Scan for the cell matching the given text and deliver its (X, Y) coordinate at center. 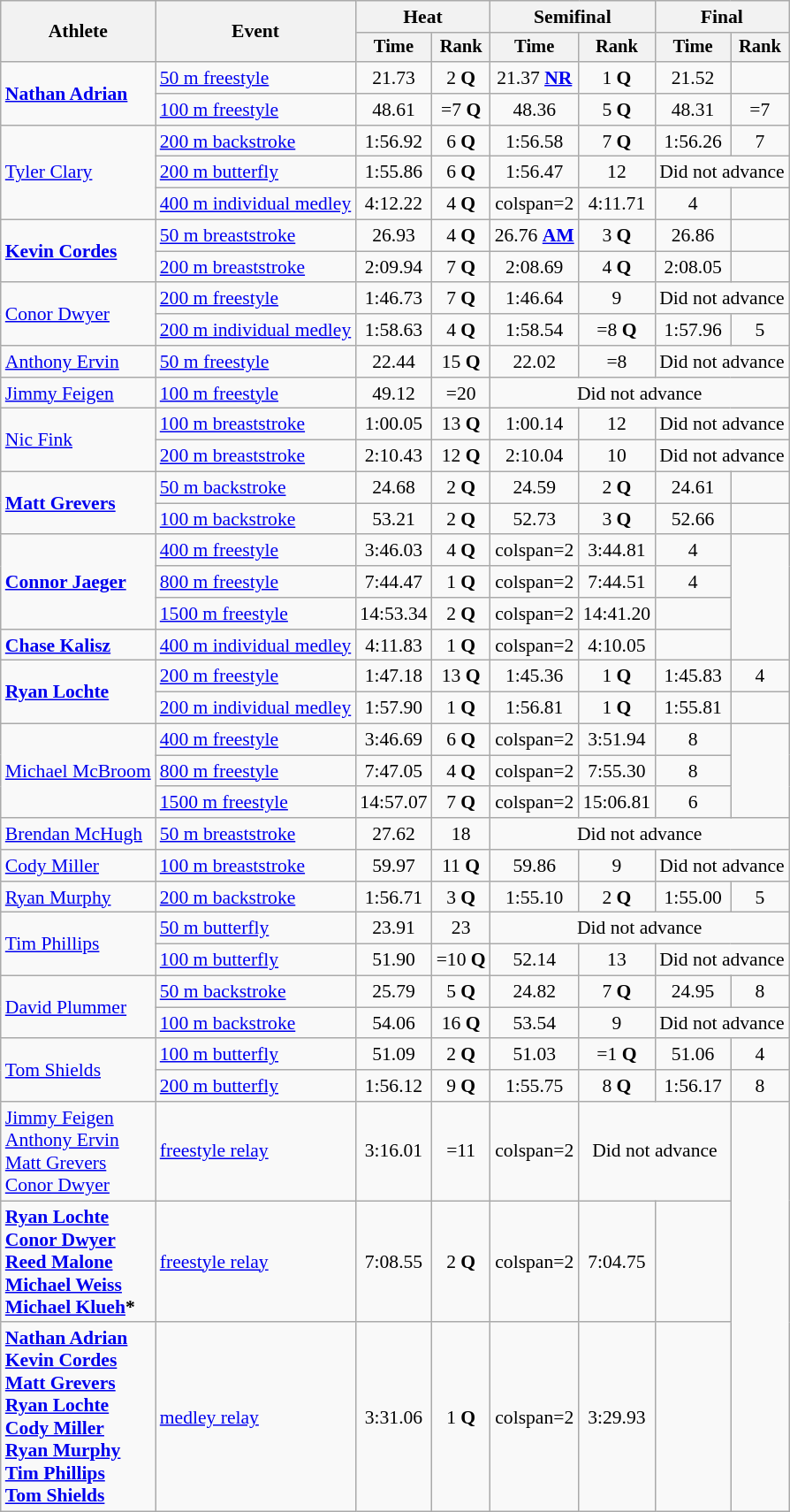
Chase Kalisz (78, 645)
53.54 (535, 1023)
1:55.10 (535, 897)
51.03 (535, 1055)
3:16.01 (393, 1151)
3:29.93 (617, 1417)
15:06.81 (617, 803)
David Plummer (78, 1008)
8 Q (617, 1086)
1:56.58 (535, 141)
1:46.73 (393, 299)
4:11.71 (617, 204)
26.86 (693, 236)
14:41.20 (617, 614)
25.79 (393, 992)
Ryan Murphy (78, 897)
59.86 (535, 866)
9 Q (461, 1086)
10 (617, 456)
22.44 (393, 362)
1:55.86 (393, 172)
1:56.47 (535, 172)
24.82 (535, 992)
52.73 (535, 519)
6 (693, 803)
48.36 (535, 110)
1:56.26 (693, 141)
=20 (461, 393)
1:00.14 (535, 424)
24.68 (393, 488)
1:55.00 (693, 897)
Brendan McHugh (78, 834)
21.37 NR (535, 78)
Tyler Clary (78, 173)
Jimmy FeigenAnthony ErvinMatt GreversConor Dwyer (78, 1151)
Ryan Lochte (78, 691)
54.06 (393, 1023)
Matt Grevers (78, 504)
1:47.18 (393, 676)
Kevin Cordes (78, 251)
Nic Fink (78, 440)
1:56.17 (693, 1086)
1:56.81 (535, 708)
=7 (760, 110)
16 Q (461, 1023)
1:55.81 (693, 708)
Final (722, 17)
24.95 (693, 992)
22.02 (535, 362)
Ryan LochteConor DwyerReed MaloneMichael WeissMichael Klueh* (78, 1262)
2:10.04 (535, 456)
50 m butterfly (256, 928)
7:08.55 (393, 1262)
3:31.06 (393, 1417)
7:04.75 (617, 1262)
2:08.69 (535, 267)
1:58.54 (535, 330)
51.09 (393, 1055)
3:51.94 (617, 740)
15 Q (461, 362)
Anthony Ervin (78, 362)
23.91 (393, 928)
2:09.94 (393, 267)
Event (256, 32)
18 (461, 834)
Semifinal (573, 17)
24.61 (693, 488)
=8 Q (617, 330)
1:56.12 (393, 1086)
27.62 (393, 834)
Nathan AdrianKevin CordesMatt GreversRyan LochteCody MillerRyan MurphyTim PhillipsTom Shields (78, 1417)
2:10.43 (393, 456)
1:45.83 (693, 676)
Heat (422, 17)
4:12.22 (393, 204)
3:44.81 (617, 551)
21.52 (693, 78)
3:46.69 (393, 740)
1:55.75 (535, 1086)
51.90 (393, 960)
53.21 (393, 519)
21.73 (393, 78)
49.12 (393, 393)
1:57.90 (393, 708)
1:56.92 (393, 141)
1:00.05 (393, 424)
11 Q (461, 866)
13 (617, 960)
Connor Jaeger (78, 582)
=11 (461, 1151)
7:47.05 (393, 771)
52.66 (693, 519)
Tim Phillips (78, 944)
Nathan Adrian (78, 94)
52.14 (535, 960)
51.06 (693, 1055)
48.61 (393, 110)
Conor Dwyer (78, 315)
7:44.51 (617, 582)
4:10.05 (617, 645)
14:57.07 (393, 803)
=1 Q (617, 1055)
1:58.63 (393, 330)
3:46.03 (393, 551)
2:08.05 (693, 267)
=10 Q (461, 960)
Cody Miller (78, 866)
Tom Shields (78, 1070)
26.76 AM (535, 236)
48.31 (693, 110)
Jimmy Feigen (78, 393)
24.59 (535, 488)
12 Q (461, 456)
1:46.64 (535, 299)
1:56.71 (393, 897)
Michael McBroom (78, 771)
7:55.30 (617, 771)
medley relay (256, 1417)
59.97 (393, 866)
1:57.96 (693, 330)
7:44.47 (393, 582)
Athlete (78, 32)
=7 Q (461, 110)
4:11.83 (393, 645)
7 (760, 141)
1:45.36 (535, 676)
=8 (617, 362)
23 (461, 928)
26.93 (393, 236)
14:53.34 (393, 614)
